Return [X, Y] of the center of cell containing provided text 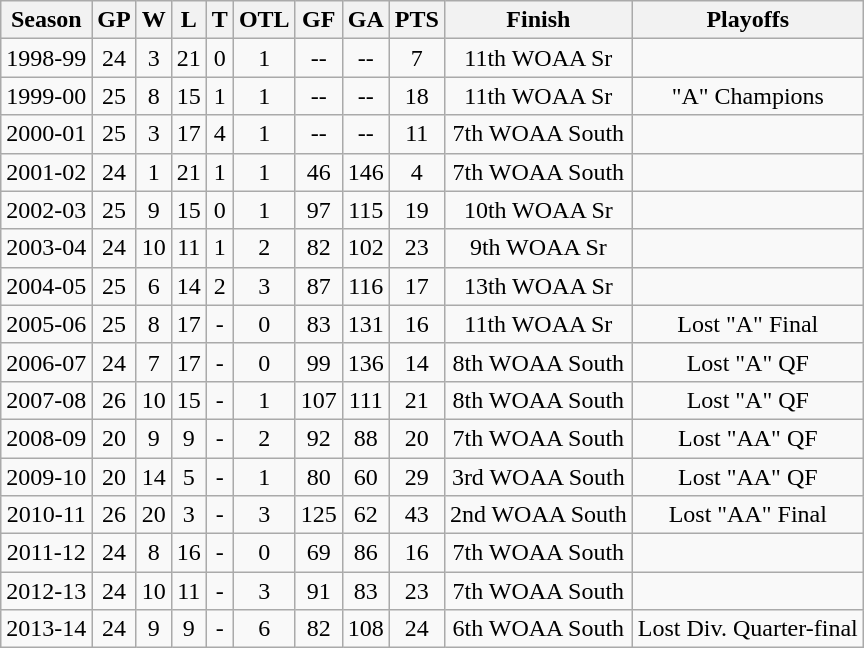
88 [366, 438]
Lost "AA" Final [748, 515]
2000-01 [46, 134]
1999-00 [46, 96]
2013-14 [46, 629]
102 [366, 248]
136 [366, 362]
43 [416, 515]
W [154, 20]
6th WOAA South [538, 629]
125 [318, 515]
PTS [416, 20]
46 [318, 172]
2002-03 [46, 210]
T [220, 20]
2004-05 [46, 286]
131 [366, 324]
1998-99 [46, 58]
2008-09 [46, 438]
OTL [264, 20]
108 [366, 629]
Playoffs [748, 20]
92 [318, 438]
Lost Div. Quarter-final [748, 629]
97 [318, 210]
5 [188, 477]
2010-11 [46, 515]
2011-12 [46, 553]
GA [366, 20]
29 [416, 477]
115 [366, 210]
Lost "A" Final [748, 324]
Finish [538, 20]
2005-06 [46, 324]
80 [318, 477]
99 [318, 362]
2001-02 [46, 172]
62 [366, 515]
"A" Champions [748, 96]
91 [318, 591]
9th WOAA Sr [538, 248]
19 [416, 210]
2009-10 [46, 477]
2012-13 [46, 591]
111 [366, 400]
18 [416, 96]
10th WOAA Sr [538, 210]
87 [318, 286]
2nd WOAA South [538, 515]
107 [318, 400]
3rd WOAA South [538, 477]
116 [366, 286]
13th WOAA Sr [538, 286]
GF [318, 20]
60 [366, 477]
Season [46, 20]
2007-08 [46, 400]
86 [366, 553]
146 [366, 172]
69 [318, 553]
2006-07 [46, 362]
2003-04 [46, 248]
GP [114, 20]
L [188, 20]
